Scan for the cell matching the given text and deliver its [x, y] coordinate at center. 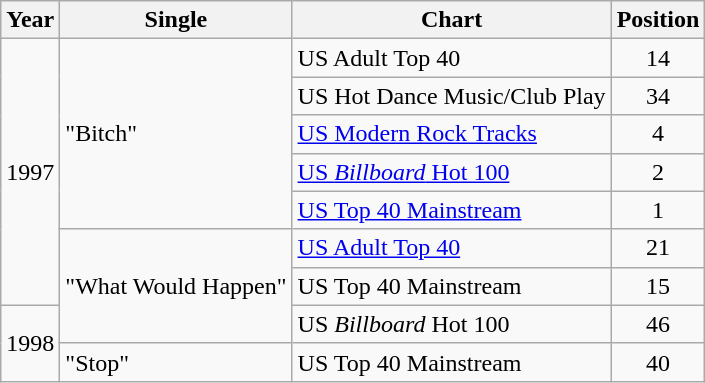
2 [658, 172]
"Stop" [176, 362]
46 [658, 324]
14 [658, 58]
US Hot Dance Music/Club Play [452, 96]
15 [658, 286]
Position [658, 20]
"Bitch" [176, 134]
Year [30, 20]
34 [658, 96]
4 [658, 134]
1998 [30, 343]
Single [176, 20]
1 [658, 210]
US Modern Rock Tracks [452, 134]
Chart [452, 20]
1997 [30, 172]
"What Would Happen" [176, 286]
21 [658, 248]
40 [658, 362]
